Locate the cell with the specified text and output its (X, Y) center coordinate. 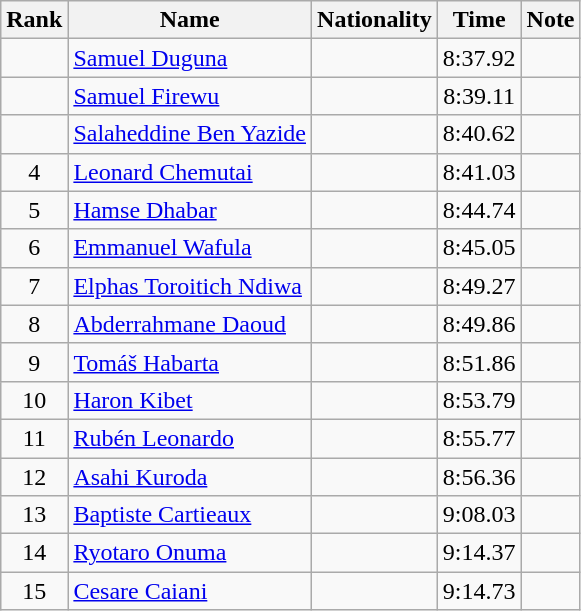
12 (34, 477)
7 (34, 286)
Salaheddine Ben Yazide (190, 134)
8:45.05 (479, 248)
9:14.73 (479, 591)
Note (550, 20)
13 (34, 515)
Time (479, 20)
9:08.03 (479, 515)
Abderrahmane Daoud (190, 324)
Nationality (375, 20)
Ryotaro Onuma (190, 553)
8:56.36 (479, 477)
Elphas Toroitich Ndiwa (190, 286)
8:49.27 (479, 286)
Hamse Dhabar (190, 210)
10 (34, 400)
14 (34, 553)
4 (34, 172)
Asahi Kuroda (190, 477)
8:53.79 (479, 400)
8:37.92 (479, 58)
Cesare Caiani (190, 591)
Emmanuel Wafula (190, 248)
Rank (34, 20)
8:49.86 (479, 324)
Tomáš Habarta (190, 362)
Haron Kibet (190, 400)
8:41.03 (479, 172)
Samuel Firewu (190, 96)
8:40.62 (479, 134)
8:51.86 (479, 362)
5 (34, 210)
9:14.37 (479, 553)
Leonard Chemutai (190, 172)
Name (190, 20)
Samuel Duguna (190, 58)
9 (34, 362)
11 (34, 438)
8:44.74 (479, 210)
15 (34, 591)
6 (34, 248)
8:55.77 (479, 438)
8:39.11 (479, 96)
Rubén Leonardo (190, 438)
8 (34, 324)
Baptiste Cartieaux (190, 515)
